Output the (x, y) coordinate of the center of the cell containing the given text.  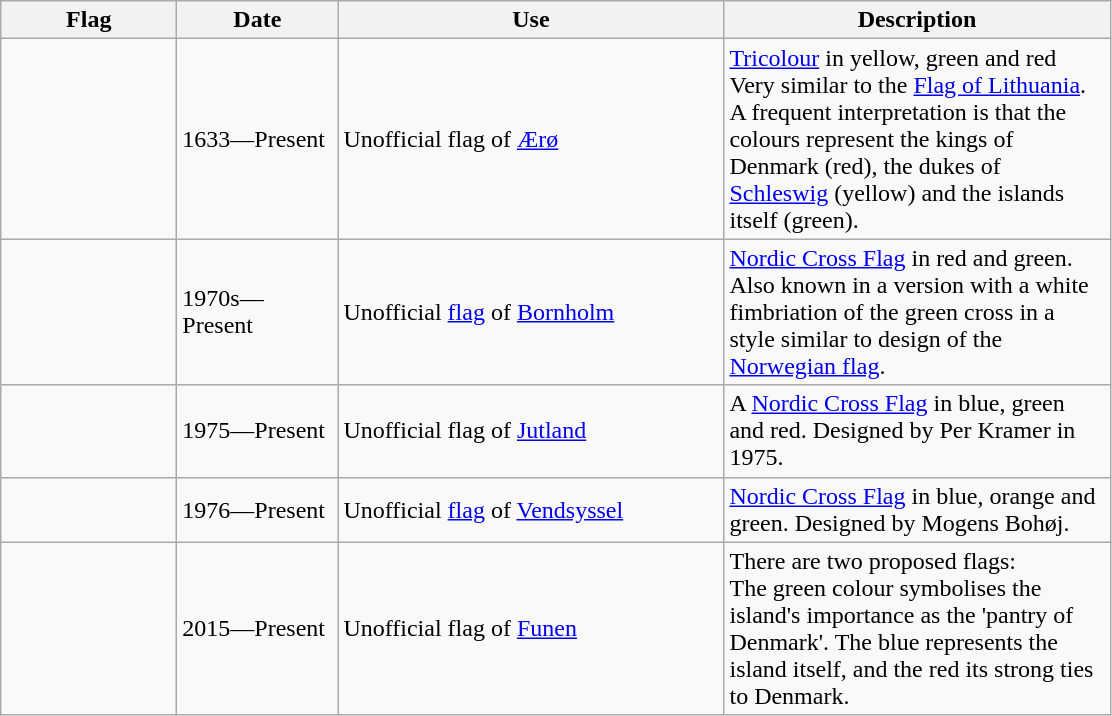
Description (917, 20)
Unofficial flag of Jutland (531, 431)
Unofficial flag of Ærø (531, 139)
Flag (89, 20)
1975—Present (258, 431)
1970s—Present (258, 312)
Date (258, 20)
Unofficial flag of Vendsyssel (531, 510)
Use (531, 20)
2015—Present (258, 628)
Unofficial flag of Funen (531, 628)
1976—Present (258, 510)
Unofficial flag of Bornholm (531, 312)
1633—Present (258, 139)
A Nordic Cross Flag in blue, green and red. Designed by Per Kramer in 1975. (917, 431)
Nordic Cross Flag in blue, orange and green. Designed by Mogens Bohøj. (917, 510)
